Output the [X, Y] coordinate of the center of the cell containing the given text.  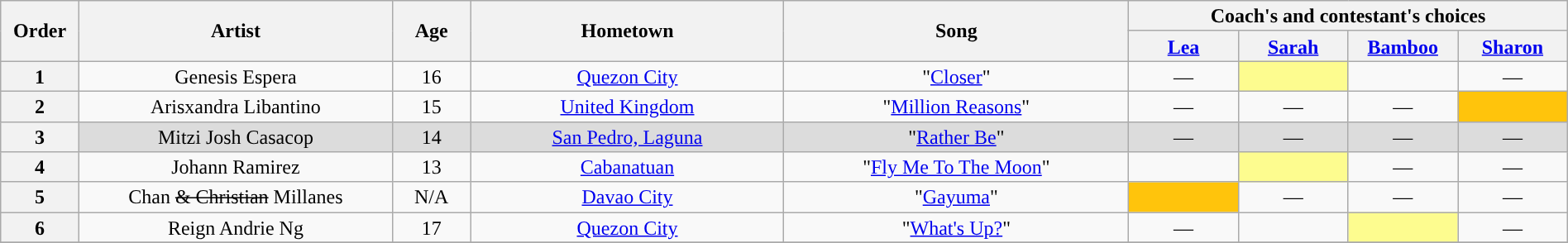
14 [432, 137]
San Pedro, Laguna [627, 137]
13 [432, 167]
Sharon [1513, 46]
6 [40, 228]
16 [432, 76]
Hometown [627, 31]
United Kingdom [627, 106]
Cabanatuan [627, 167]
Mitzi Josh Casacop [235, 137]
3 [40, 137]
1 [40, 76]
"Gayuma" [956, 197]
Song [956, 31]
Order [40, 31]
Chan & Christian Millanes [235, 197]
4 [40, 167]
Coach's and contestant's choices [1348, 17]
"What's Up?" [956, 228]
Artist [235, 31]
Sarah [1293, 46]
Genesis Espera [235, 76]
"Rather Be" [956, 137]
Johann Ramirez [235, 167]
17 [432, 228]
N/A [432, 197]
"Million Reasons" [956, 106]
2 [40, 106]
15 [432, 106]
Age [432, 31]
"Closer" [956, 76]
Davao City [627, 197]
Lea [1184, 46]
Bamboo [1403, 46]
"Fly Me To The Moon" [956, 167]
5 [40, 197]
Arisxandra Libantino [235, 106]
Reign Andrie Ng [235, 228]
